Return the (x, y) coordinate for the center point of the cell that contains the specified text.  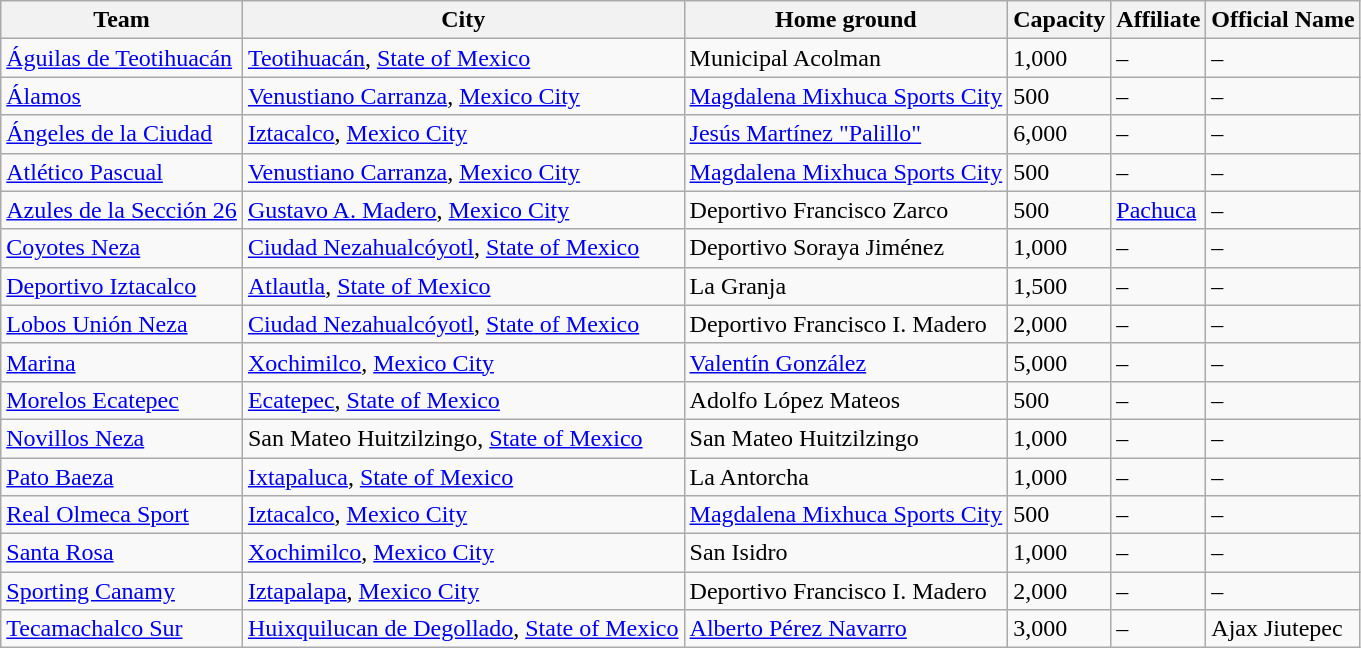
San Mateo Huitzilzingo (846, 438)
Águilas de Teotihuacán (122, 58)
Ecatepec, State of Mexico (463, 400)
Real Olmeca Sport (122, 515)
Tecamachalco Sur (122, 629)
La Granja (846, 286)
Deportivo Iztacalco (122, 286)
Atlético Pascual (122, 172)
Affiliate (1158, 20)
Gustavo A. Madero, Mexico City (463, 210)
Ixtapaluca, State of Mexico (463, 477)
3,000 (1060, 629)
Sporting Canamy (122, 591)
Pachuca (1158, 210)
La Antorcha (846, 477)
Municipal Acolman (846, 58)
Álamos (122, 96)
Ángeles de la Ciudad (122, 134)
Official Name (1283, 20)
Jesús Martínez "Palillo" (846, 134)
Deportivo Soraya Jiménez (846, 248)
Lobos Unión Neza (122, 324)
Capacity (1060, 20)
Teotihuacán, State of Mexico (463, 58)
6,000 (1060, 134)
San Isidro (846, 553)
Huixquilucan de Degollado, State of Mexico (463, 629)
Iztapalapa, Mexico City (463, 591)
5,000 (1060, 362)
Coyotes Neza (122, 248)
Adolfo López Mateos (846, 400)
Atlautla, State of Mexico (463, 286)
Santa Rosa (122, 553)
Team (122, 20)
Deportivo Francisco Zarco (846, 210)
Morelos Ecatepec (122, 400)
Home ground (846, 20)
San Mateo Huitzilzingo, State of Mexico (463, 438)
Alberto Pérez Navarro (846, 629)
Novillos Neza (122, 438)
City (463, 20)
1,500 (1060, 286)
Azules de la Sección 26 (122, 210)
Pato Baeza (122, 477)
Valentín González (846, 362)
Ajax Jiutepec (1283, 629)
Marina (122, 362)
